Return the (x, y) coordinate for the center point of the cell that contains the specified text.  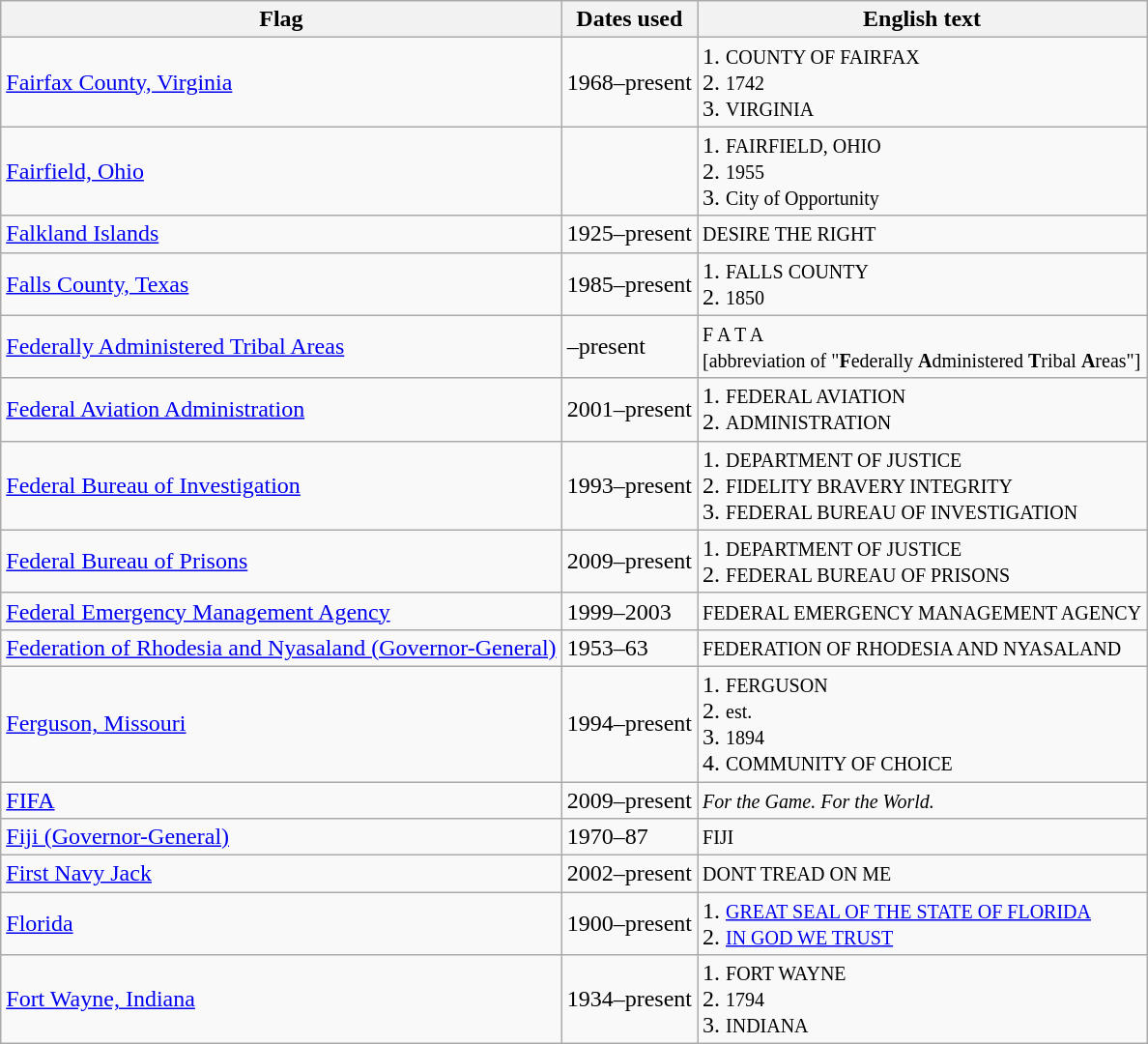
1999–2003 (629, 611)
Fort Wayne, Indiana (281, 1000)
FIJI (922, 837)
Federation of Rhodesia and Nyasaland (Governor-General) (281, 648)
1. FERGUSON2. est.3. 18944. COMMUNITY OF CHOICE (922, 723)
FEDERAL EMERGENCY MANAGEMENT AGENCY (922, 611)
First Navy Jack (281, 874)
Flag (281, 19)
–present (629, 346)
Florida (281, 924)
Federally Administered Tribal Areas (281, 346)
1. GREAT SEAL OF THE STATE OF FLORIDA2. IN GOD WE TRUST (922, 924)
1968–present (629, 82)
Dates used (629, 19)
1900–present (629, 924)
1925–present (629, 234)
1. FORT WAYNE2. 17943. INDIANA (922, 1000)
1994–present (629, 723)
2002–present (629, 874)
1. FAIRFIELD, OHIO2. 19553. City of Opportunity (922, 171)
FIFA (281, 799)
1970–87 (629, 837)
Federal Aviation Administration (281, 410)
Ferguson, Missouri (281, 723)
Federal Bureau of Investigation (281, 485)
FEDERATION OF RHODESIA AND NYASALAND (922, 648)
English text (922, 19)
Federal Emergency Management Agency (281, 611)
Fairfield, Ohio (281, 171)
1. FALLS COUNTY2. 1850 (922, 284)
DONT TREAD ON ME (922, 874)
Fiji (Governor-General) (281, 837)
For the Game. For the World. (922, 799)
Fairfax County, Virginia (281, 82)
1953–63 (629, 648)
Federal Bureau of Prisons (281, 561)
Falls County, Texas (281, 284)
F A T A[abbreviation of "Federally Administered Tribal Areas"] (922, 346)
2001–present (629, 410)
1. DEPARTMENT OF JUSTICE2. FEDERAL BUREAU OF PRISONS (922, 561)
1. FEDERAL AVIATION2. ADMINISTRATION (922, 410)
1934–present (629, 1000)
1985–present (629, 284)
1993–present (629, 485)
1. DEPARTMENT OF JUSTICE2. FIDELITY BRAVERY INTEGRITY3. FEDERAL BUREAU OF INVESTIGATION (922, 485)
DESIRE THE RIGHT (922, 234)
1. COUNTY OF FAIRFAX2. 17423. VIRGINIA (922, 82)
Falkland Islands (281, 234)
